Detect which cell encompasses the target text, then output its (x, y) center coordinate. 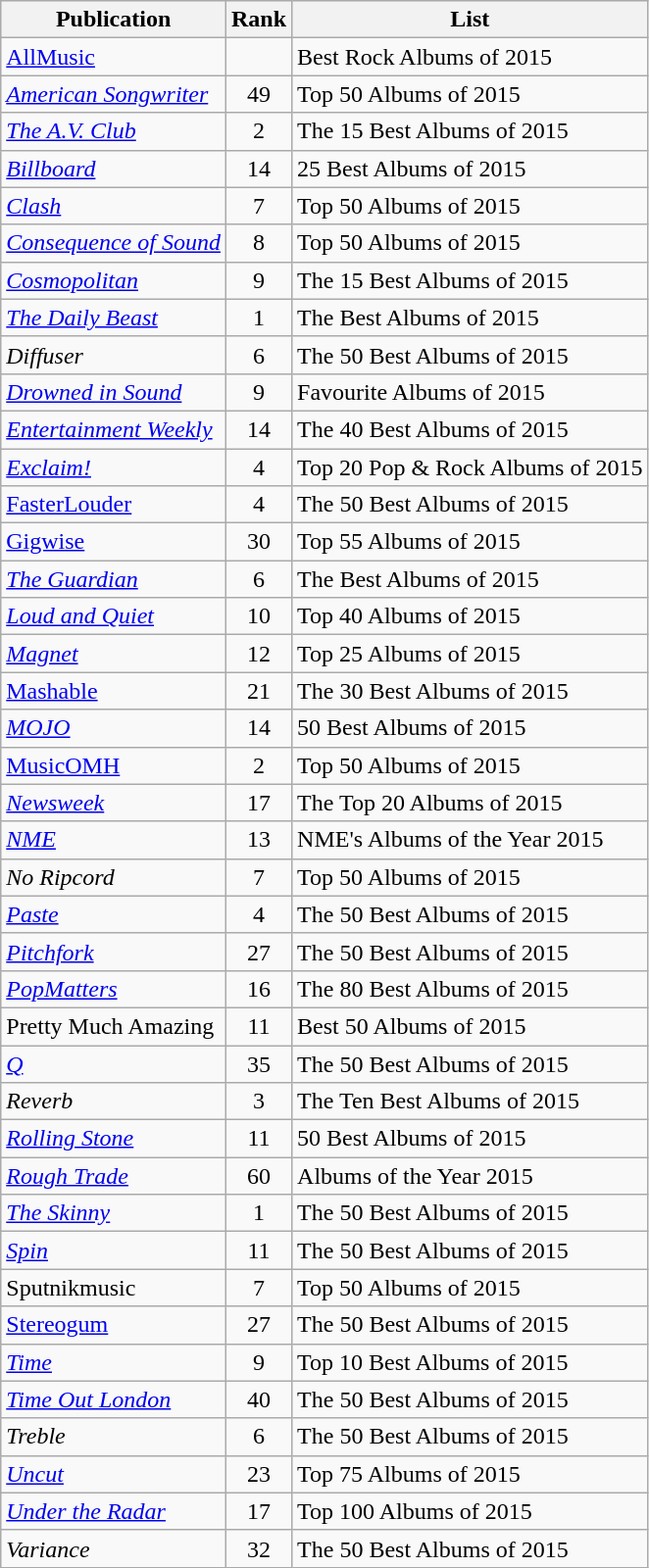
Top 55 Albums of 2015 (471, 542)
The Ten Best Albums of 2015 (471, 1102)
Top 75 Albums of 2015 (471, 1474)
NME (114, 840)
16 (259, 989)
Top 40 Albums of 2015 (471, 616)
Q (114, 1063)
Variance (114, 1548)
3 (259, 1102)
21 (259, 691)
AllMusic (114, 57)
No Ripcord (114, 877)
Uncut (114, 1474)
23 (259, 1474)
Top 10 Best Albums of 2015 (471, 1362)
Sputnikmusic (114, 1288)
Publication (114, 20)
List (471, 20)
60 (259, 1176)
Cosmopolitan (114, 280)
NME's Albums of the Year 2015 (471, 840)
Diffuser (114, 355)
Favourite Albums of 2015 (471, 392)
Albums of the Year 2015 (471, 1176)
30 (259, 542)
Entertainment Weekly (114, 429)
Pretty Much Amazing (114, 1026)
Stereogum (114, 1325)
The 80 Best Albums of 2015 (471, 989)
Clash (114, 206)
The Guardian (114, 579)
The Daily Beast (114, 318)
The Top 20 Albums of 2015 (471, 803)
Loud and Quiet (114, 616)
The A.V. Club (114, 131)
MusicOMH (114, 765)
Time (114, 1362)
8 (259, 243)
The Skinny (114, 1213)
Rough Trade (114, 1176)
Top 25 Albums of 2015 (471, 654)
Newsweek (114, 803)
Reverb (114, 1102)
Mashable (114, 691)
Exclaim! (114, 467)
13 (259, 840)
12 (259, 654)
Best 50 Albums of 2015 (471, 1026)
MOJO (114, 728)
Time Out London (114, 1399)
Under the Radar (114, 1511)
35 (259, 1063)
The 40 Best Albums of 2015 (471, 429)
Billboard (114, 169)
The 30 Best Albums of 2015 (471, 691)
PopMatters (114, 989)
Top 100 Albums of 2015 (471, 1511)
Rolling Stone (114, 1139)
Pitchfork (114, 952)
49 (259, 94)
Paste (114, 914)
Spin (114, 1250)
32 (259, 1548)
Magnet (114, 654)
Top 20 Pop & Rock Albums of 2015 (471, 467)
Rank (259, 20)
American Songwriter (114, 94)
Best Rock Albums of 2015 (471, 57)
Treble (114, 1437)
FasterLouder (114, 505)
Gigwise (114, 542)
Drowned in Sound (114, 392)
40 (259, 1399)
10 (259, 616)
25 Best Albums of 2015 (471, 169)
Consequence of Sound (114, 243)
